Extract the (x, y) coordinate from the center of the cell holding the provided text.  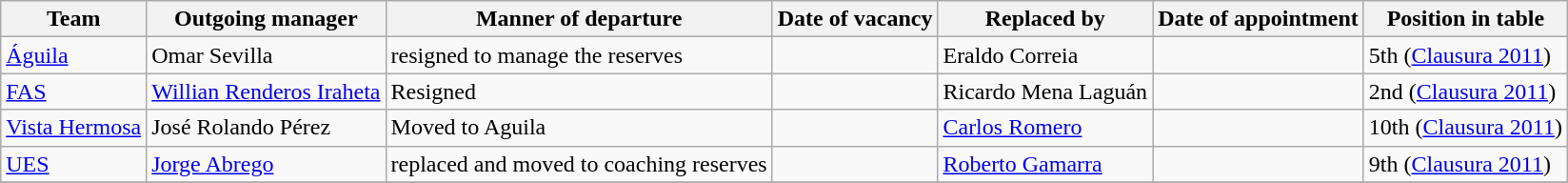
Date of vacancy (855, 19)
Replaced by (1045, 19)
9th (Clausura 2011) (1465, 164)
Roberto Gamarra (1045, 164)
Resigned (579, 91)
Ricardo Mena Laguán (1045, 91)
Eraldo Correia (1045, 55)
Águila (74, 55)
5th (Clausura 2011) (1465, 55)
Team (74, 19)
Jorge Abrego (267, 164)
Manner of departure (579, 19)
Outgoing manager (267, 19)
Vista Hermosa (74, 128)
replaced and moved to coaching reserves (579, 164)
FAS (74, 91)
UES (74, 164)
resigned to manage the reserves (579, 55)
Omar Sevilla (267, 55)
Position in table (1465, 19)
Date of appointment (1259, 19)
2nd (Clausura 2011) (1465, 91)
10th (Clausura 2011) (1465, 128)
Moved to Aguila (579, 128)
José Rolando Pérez (267, 128)
Carlos Romero (1045, 128)
Willian Renderos Iraheta (267, 91)
